Determine the [X, Y] coordinate at the center of the cell enclosing the given text.  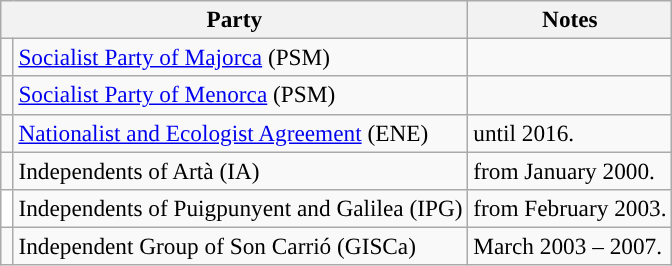
from February 2003. [570, 208]
Socialist Party of Majorca (PSM) [240, 57]
from January 2000. [570, 170]
Independents of Artà (IA) [240, 170]
Party [234, 19]
Socialist Party of Menorca (PSM) [240, 95]
March 2003 – 2007. [570, 246]
Nationalist and Ecologist Agreement (ENE) [240, 133]
Notes [570, 19]
Independents of Puigpunyent and Galilea (IPG) [240, 208]
Independent Group of Son Carrió (GISCa) [240, 246]
until 2016. [570, 133]
